Provide the [x, y] coordinate of the cell's center where the given text is located.  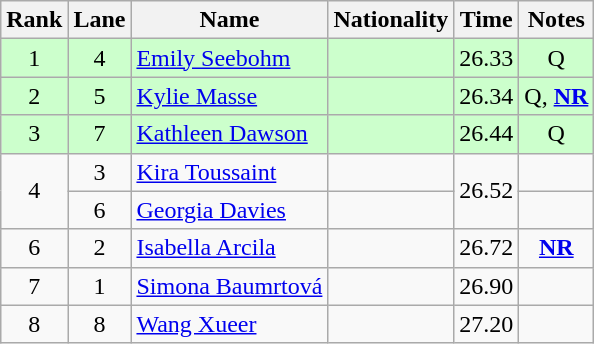
Kira Toussaint [230, 172]
Lane [100, 20]
Georgia Davies [230, 210]
26.34 [486, 96]
Time [486, 20]
Name [230, 20]
27.20 [486, 324]
Kathleen Dawson [230, 134]
Notes [556, 20]
26.72 [486, 248]
NR [556, 248]
5 [100, 96]
Wang Xueer [230, 324]
26.52 [486, 191]
Emily Seebohm [230, 58]
Nationality [391, 20]
Rank [34, 20]
26.90 [486, 286]
Isabella Arcila [230, 248]
26.44 [486, 134]
Q, NR [556, 96]
Kylie Masse [230, 96]
Simona Baumrtová [230, 286]
26.33 [486, 58]
